Detect which cell encompasses the target text, then output its [x, y] center coordinate. 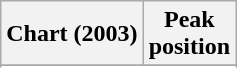
Chart (2003) [72, 34]
Peakposition [189, 34]
